Capture the cell that displays the provided text and extract its (X, Y) central coordinate. 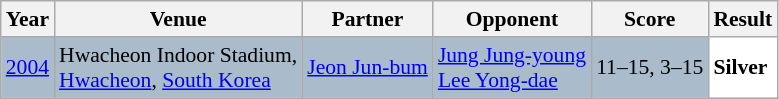
Partner (368, 19)
Jung Jung-young Lee Yong-dae (512, 68)
Silver (742, 68)
Result (742, 19)
Hwacheon Indoor Stadium,Hwacheon, South Korea (178, 68)
Opponent (512, 19)
2004 (28, 68)
Jeon Jun-bum (368, 68)
Venue (178, 19)
Score (650, 19)
Year (28, 19)
11–15, 3–15 (650, 68)
